Extract the [X, Y] coordinate from the center of the cell holding the provided text.  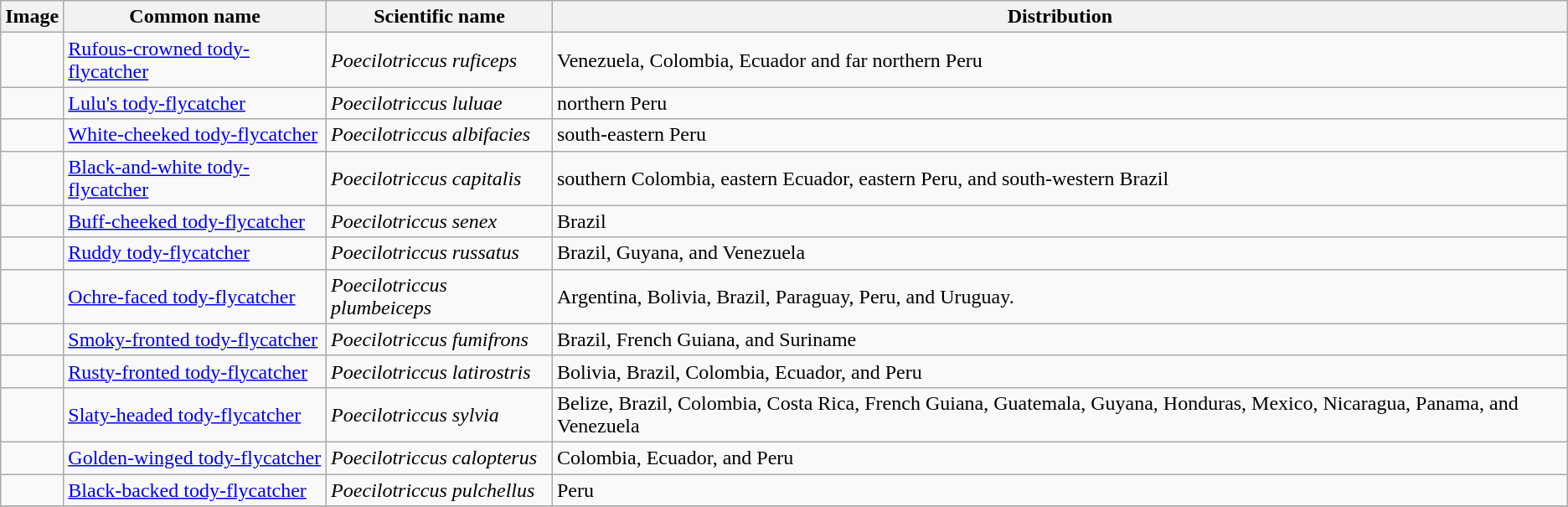
Belize, Brazil, Colombia, Costa Rica, French Guiana, Guatemala, Guyana, Honduras, Mexico, Nicaragua, Panama, and Venezuela [1060, 414]
Venezuela, Colombia, Ecuador and far northern Peru [1060, 60]
Poecilotriccus capitalis [440, 178]
Buff-cheeked tody-flycatcher [195, 221]
Poecilotriccus russatus [440, 253]
Poecilotriccus latirostris [440, 371]
Poecilotriccus pulchellus [440, 490]
White-cheeked tody-flycatcher [195, 135]
Poecilotriccus plumbeiceps [440, 297]
Scientific name [440, 17]
Brazil, French Guiana, and Suriname [1060, 339]
Poecilotriccus albifacies [440, 135]
southern Colombia, eastern Ecuador, eastern Peru, and south-western Brazil [1060, 178]
Ochre-faced tody-flycatcher [195, 297]
Smoky-fronted tody-flycatcher [195, 339]
Colombia, Ecuador, and Peru [1060, 458]
Poecilotriccus sylvia [440, 414]
Bolivia, Brazil, Colombia, Ecuador, and Peru [1060, 371]
Peru [1060, 490]
Distribution [1060, 17]
Golden-winged tody-flycatcher [195, 458]
Brazil [1060, 221]
Poecilotriccus ruficeps [440, 60]
Poecilotriccus calopterus [440, 458]
Poecilotriccus senex [440, 221]
Argentina, Bolivia, Brazil, Paraguay, Peru, and Uruguay. [1060, 297]
northern Peru [1060, 103]
south-eastern Peru [1060, 135]
Black-backed tody-flycatcher [195, 490]
Ruddy tody-flycatcher [195, 253]
Rusty-fronted tody-flycatcher [195, 371]
Poecilotriccus fumifrons [440, 339]
Slaty-headed tody-flycatcher [195, 414]
Rufous-crowned tody-flycatcher [195, 60]
Black-and-white tody-flycatcher [195, 178]
Poecilotriccus luluae [440, 103]
Image [32, 17]
Lulu's tody-flycatcher [195, 103]
Common name [195, 17]
Brazil, Guyana, and Venezuela [1060, 253]
